Search for the cell housing the specified text and yield its (x, y) center coordinate. 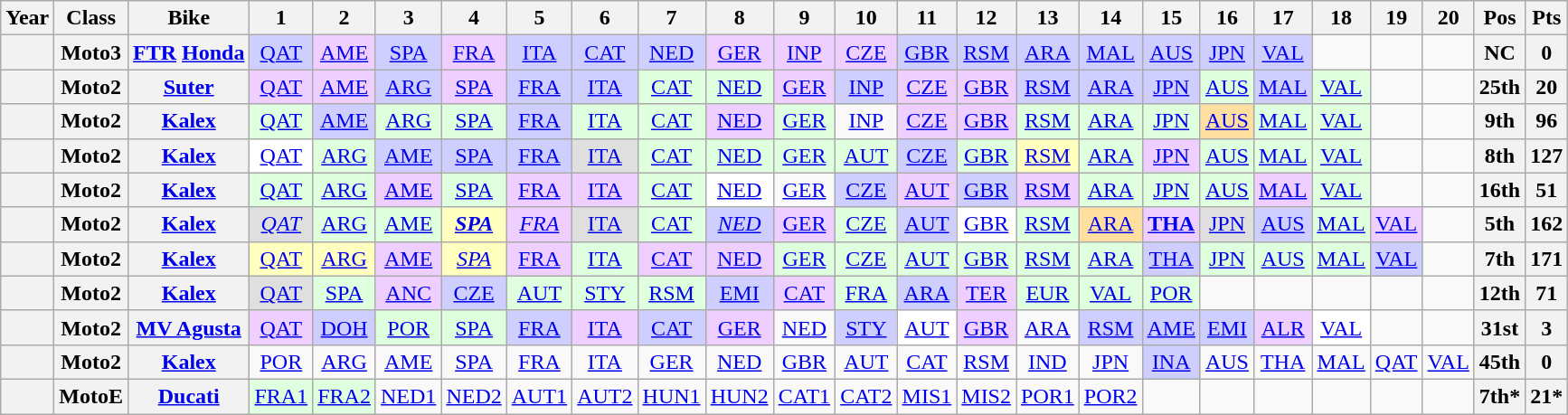
1 (281, 18)
19 (1396, 18)
ALR (1282, 327)
Pts (1546, 18)
13 (1048, 18)
NED2 (474, 396)
16th (1499, 190)
8 (740, 18)
16 (1226, 18)
Class (91, 18)
12th (1499, 293)
MV Agusta (189, 327)
MIS2 (987, 396)
171 (1546, 259)
IND (1048, 362)
9 (804, 18)
5th (1499, 224)
AUT2 (605, 396)
51 (1546, 190)
9th (1499, 121)
FRA1 (281, 396)
11 (927, 18)
POR2 (1110, 396)
8th (1499, 156)
5 (539, 18)
TER (987, 293)
21* (1546, 396)
CAT1 (804, 396)
10 (866, 18)
Pos (1499, 18)
Ducati (189, 396)
96 (1546, 121)
7 (671, 18)
Bike (189, 18)
12 (987, 18)
2 (345, 18)
NC (1499, 52)
162 (1546, 224)
NED1 (408, 396)
45th (1499, 362)
14 (1110, 18)
CAT2 (866, 396)
HUN1 (671, 396)
6 (605, 18)
DOH (345, 327)
127 (1546, 156)
INA (1171, 362)
FRA2 (345, 396)
MIS1 (927, 396)
7th (1499, 259)
71 (1546, 293)
15 (1171, 18)
25th (1499, 87)
Year (27, 18)
18 (1341, 18)
Suter (189, 87)
EUR (1048, 293)
17 (1282, 18)
7th* (1499, 396)
POR1 (1048, 396)
31st (1499, 327)
Moto3 (91, 52)
ANC (408, 293)
MotoE (91, 396)
4 (474, 18)
HUN2 (740, 396)
AUT1 (539, 396)
FTR Honda (189, 52)
